Return the (X, Y) coordinate for the center point of the cell that contains the specified text.  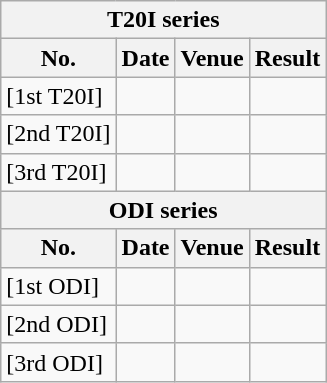
[1st T20I] (58, 96)
[3rd ODI] (58, 362)
[1st ODI] (58, 286)
T20I series (164, 20)
[2nd T20I] (58, 134)
ODI series (164, 210)
[3rd T20I] (58, 172)
[2nd ODI] (58, 324)
